Identify which cell holds the provided text, then report its [X, Y] central coordinate. 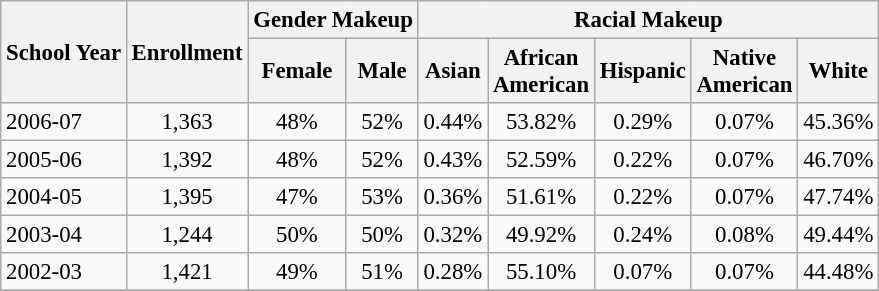
0.44% [452, 122]
46.70% [838, 160]
White [838, 72]
0.32% [452, 235]
49.92% [542, 235]
2006-07 [64, 122]
49.44% [838, 235]
47.74% [838, 197]
2005-06 [64, 160]
Male [382, 72]
53.82% [542, 122]
Female [297, 72]
2003-04 [64, 235]
African American [542, 72]
1,392 [187, 160]
0.29% [642, 122]
Asian [452, 72]
2004-05 [64, 197]
Hispanic [642, 72]
47% [297, 197]
0.43% [452, 160]
51.61% [542, 197]
1,244 [187, 235]
0.36% [452, 197]
Enrollment [187, 52]
1,363 [187, 122]
Native American [744, 72]
53% [382, 197]
School Year [64, 52]
1,395 [187, 197]
0.24% [642, 235]
0.08% [744, 235]
Gender Makeup [333, 20]
Racial Makeup [648, 20]
45.36% [838, 122]
52.59% [542, 160]
